Detect which cell encompasses the target text, then output its [x, y] center coordinate. 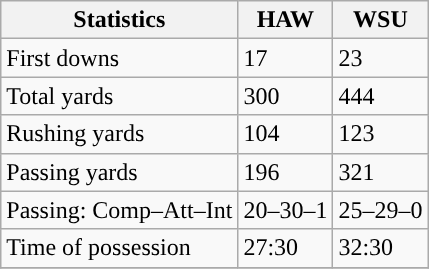
27:30 [286, 248]
32:30 [380, 248]
Passing: Comp–Att–Int [120, 210]
321 [380, 172]
Rushing yards [120, 134]
17 [286, 58]
Statistics [120, 20]
25–29–0 [380, 210]
104 [286, 134]
300 [286, 96]
WSU [380, 20]
Passing yards [120, 172]
23 [380, 58]
444 [380, 96]
Total yards [120, 96]
HAW [286, 20]
20–30–1 [286, 210]
196 [286, 172]
First downs [120, 58]
Time of possession [120, 248]
123 [380, 134]
